Output the (X, Y) coordinate of the center of the cell containing the given text.  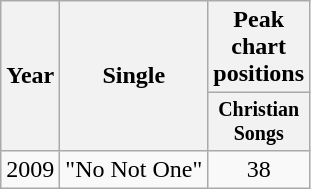
2009 (30, 169)
38 (259, 169)
Single (134, 76)
Peak chart positions (259, 47)
"No Not One" (134, 169)
Christian Songs (259, 122)
Year (30, 76)
